Return [x, y] of the center of cell containing provided text 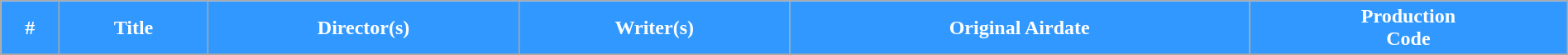
Writer(s) [655, 28]
# [30, 28]
Original Airdate [1020, 28]
Director(s) [363, 28]
ProductionCode [1409, 28]
Title [134, 28]
